Determine the (X, Y) coordinate at the center of the cell enclosing the given text.  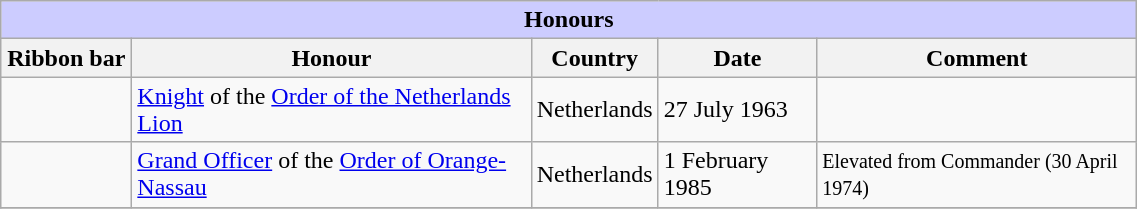
Date (738, 58)
Country (594, 58)
Honour (332, 58)
Ribbon bar (66, 58)
1 February 1985 (738, 174)
Grand Officer of the Order of Orange-Nassau (332, 174)
Elevated from Commander (30 April 1974) (977, 174)
Comment (977, 58)
Honours (569, 20)
27 July 1963 (738, 110)
Knight of the Order of the Netherlands Lion (332, 110)
